Determine the [x, y] coordinate at the center of the cell enclosing the given text.  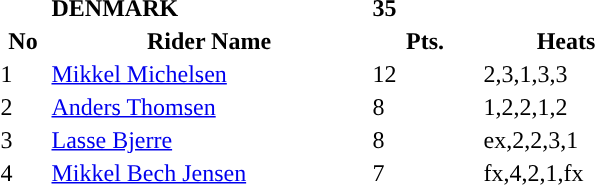
Rider Name [209, 41]
Lasse Bjerre [209, 140]
Mikkel Michelsen [209, 74]
Pts. [425, 41]
12 [425, 74]
Anders Thomsen [209, 107]
